Return the [X, Y] coordinate for the center point of the cell that contains the specified text.  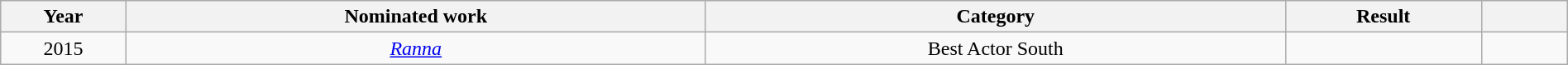
Year [64, 17]
Nominated work [415, 17]
Result [1383, 17]
Best Actor South [996, 48]
2015 [64, 48]
Category [996, 17]
Ranna [415, 48]
